Find where the given text appears and provide that cell's center as [X, Y] coordinate. 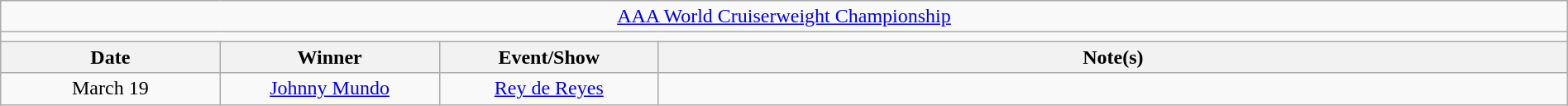
Winner [329, 57]
Johnny Mundo [329, 89]
Note(s) [1113, 57]
Event/Show [549, 57]
Date [111, 57]
March 19 [111, 89]
Rey de Reyes [549, 89]
AAA World Cruiserweight Championship [784, 17]
